Pinpoint the cell where the given text exists, returning its [x, y] midpoint coordinate. 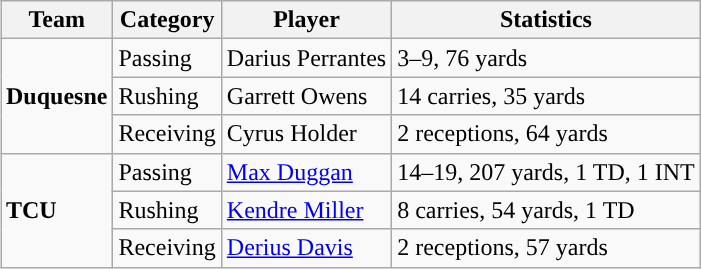
Darius Perrantes [306, 58]
Garrett Owens [306, 96]
Kendre Miller [306, 210]
Player [306, 20]
Max Duggan [306, 172]
TCU [56, 210]
Team [56, 20]
Derius Davis [306, 248]
2 receptions, 57 yards [546, 248]
14 carries, 35 yards [546, 96]
14–19, 207 yards, 1 TD, 1 INT [546, 172]
8 carries, 54 yards, 1 TD [546, 210]
2 receptions, 64 yards [546, 134]
3–9, 76 yards [546, 58]
Cyrus Holder [306, 134]
Duquesne [56, 96]
Category [167, 20]
Statistics [546, 20]
